Return the (x, y) coordinate for the center point of the cell that contains the specified text.  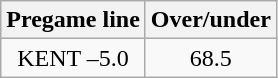
Pregame line (74, 20)
KENT –5.0 (74, 58)
68.5 (210, 58)
Over/under (210, 20)
